Return [x, y] of the center of cell containing provided text 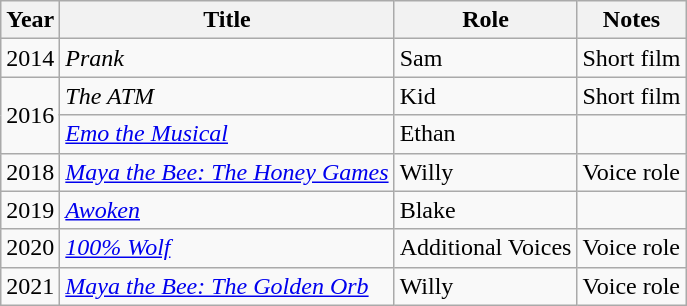
Year [30, 20]
2016 [30, 115]
Prank [227, 58]
Maya the Bee: The Honey Games [227, 172]
Additional Voices [486, 248]
The ATM [227, 96]
2021 [30, 286]
Blake [486, 210]
2019 [30, 210]
100% Wolf [227, 248]
Emo the Musical [227, 134]
Notes [632, 20]
Sam [486, 58]
Ethan [486, 134]
2014 [30, 58]
2018 [30, 172]
2020 [30, 248]
Title [227, 20]
Awoken [227, 210]
Kid [486, 96]
Role [486, 20]
Maya the Bee: The Golden Orb [227, 286]
